Locate the cell with the specified text and output its (x, y) center coordinate. 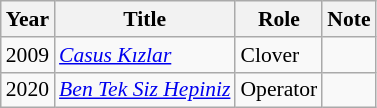
Year (28, 19)
Operator (278, 90)
2020 (28, 90)
2009 (28, 55)
Title (144, 19)
Ben Tek Siz Hepiniz (144, 90)
Casus Kızlar (144, 55)
Role (278, 19)
Note (348, 19)
Clover (278, 55)
